Scan for the cell matching the given text and deliver its (X, Y) coordinate at center. 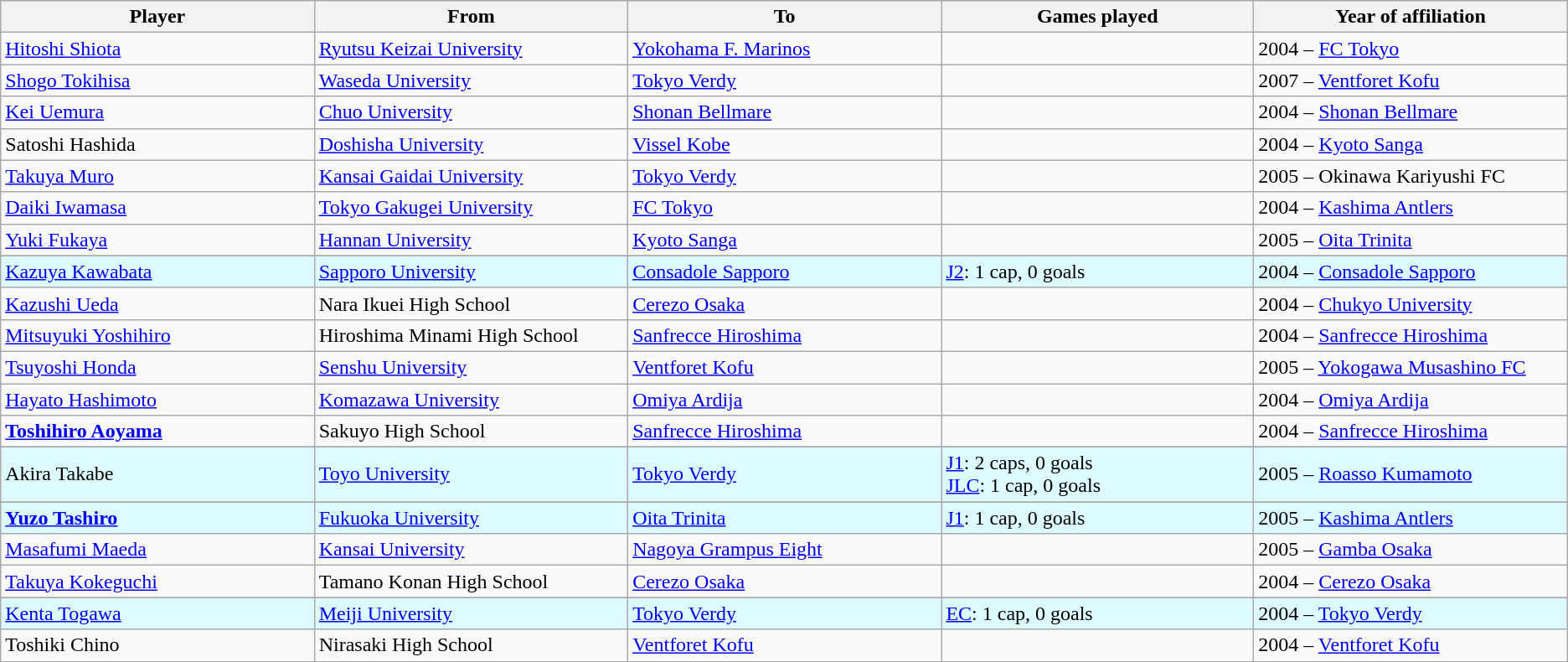
Sapporo University (471, 272)
Kazuya Kawabata (157, 272)
Yuzo Tashiro (157, 518)
Tamano Konan High School (471, 582)
Masafumi Maeda (157, 550)
Games played (1097, 17)
Toshiki Chino (157, 645)
2005 – Gamba Osaka (1411, 550)
J1: 2 caps, 0 goals JLC: 1 cap, 0 goals (1097, 474)
Kenta Togawa (157, 613)
Tsuyoshi Honda (157, 367)
Komazawa University (471, 400)
Nagoya Grampus Eight (785, 550)
Yokohama F. Marinos (785, 49)
2005 – Yokogawa Musashino FC (1411, 367)
2004 – Shonan Bellmare (1411, 112)
Kyoto Sanga (785, 240)
Mitsuyuki Yoshihiro (157, 335)
Fukuoka University (471, 518)
2004 – Kyoto Sanga (1411, 144)
Yuki Fukaya (157, 240)
Meiji University (471, 613)
EC: 1 cap, 0 goals (1097, 613)
Nara Ikuei High School (471, 303)
To (785, 17)
2004 – Tokyo Verdy (1411, 613)
Toyo University (471, 474)
Tokyo Gakugei University (471, 208)
Toshihiro Aoyama (157, 432)
Doshisha University (471, 144)
Vissel Kobe (785, 144)
Satoshi Hashida (157, 144)
Chuo University (471, 112)
Oita Trinita (785, 518)
2004 – Chukyo University (1411, 303)
Hiroshima Minami High School (471, 335)
Hitoshi Shiota (157, 49)
Year of affiliation (1411, 17)
J2: 1 cap, 0 goals (1097, 272)
Waseda University (471, 80)
Shogo Tokihisa (157, 80)
Ryutsu Keizai University (471, 49)
Nirasaki High School (471, 645)
2004 – Consadole Sapporo (1411, 272)
Kansai University (471, 550)
Takuya Kokeguchi (157, 582)
2004 – Omiya Ardija (1411, 400)
2005 – Roasso Kumamoto (1411, 474)
Player (157, 17)
Senshu University (471, 367)
2004 – FC Tokyo (1411, 49)
2004 – Kashima Antlers (1411, 208)
Consadole Sapporo (785, 272)
Kazushi Ueda (157, 303)
J1: 1 cap, 0 goals (1097, 518)
Omiya Ardija (785, 400)
Hayato Hashimoto (157, 400)
Hannan University (471, 240)
From (471, 17)
2004 – Ventforet Kofu (1411, 645)
Akira Takabe (157, 474)
Sakuyo High School (471, 432)
Shonan Bellmare (785, 112)
Kansai Gaidai University (471, 176)
2005 – Oita Trinita (1411, 240)
2007 – Ventforet Kofu (1411, 80)
Daiki Iwamasa (157, 208)
Kei Uemura (157, 112)
2005 – Okinawa Kariyushi FC (1411, 176)
FC Tokyo (785, 208)
Takuya Muro (157, 176)
2004 – Cerezo Osaka (1411, 582)
2005 – Kashima Antlers (1411, 518)
